Capture the cell that displays the provided text and extract its (x, y) central coordinate. 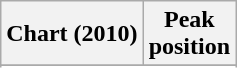
Peakposition (189, 34)
Chart (2010) (72, 34)
